Scan for the cell matching the given text and deliver its (X, Y) coordinate at center. 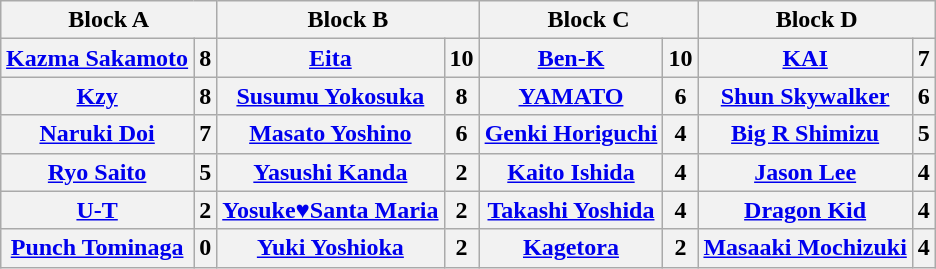
Kaito Ishida (571, 172)
Big R Shimizu (805, 134)
KAI (805, 58)
Block A (109, 20)
Genki Horiguchi (571, 134)
Jason Lee (805, 172)
Masato Yoshino (330, 134)
U-T (98, 210)
Kagetora (571, 248)
Yuki Yoshioka (330, 248)
YAMATO (571, 96)
Eita (330, 58)
Yosuke♥Santa Maria (330, 210)
Ben-K (571, 58)
Yasushi Kanda (330, 172)
Block D (816, 20)
Naruki Doi (98, 134)
Masaaki Mochizuki (805, 248)
Dragon Kid (805, 210)
Shun Skywalker (805, 96)
Block B (348, 20)
Ryo Saito (98, 172)
Punch Tominaga (98, 248)
Takashi Yoshida (571, 210)
Block C (588, 20)
Kzy (98, 96)
Kazma Sakamoto (98, 58)
Susumu Yokosuka (330, 96)
0 (206, 248)
